From the cell containing the given text, extract its center point as [X, Y] coordinate. 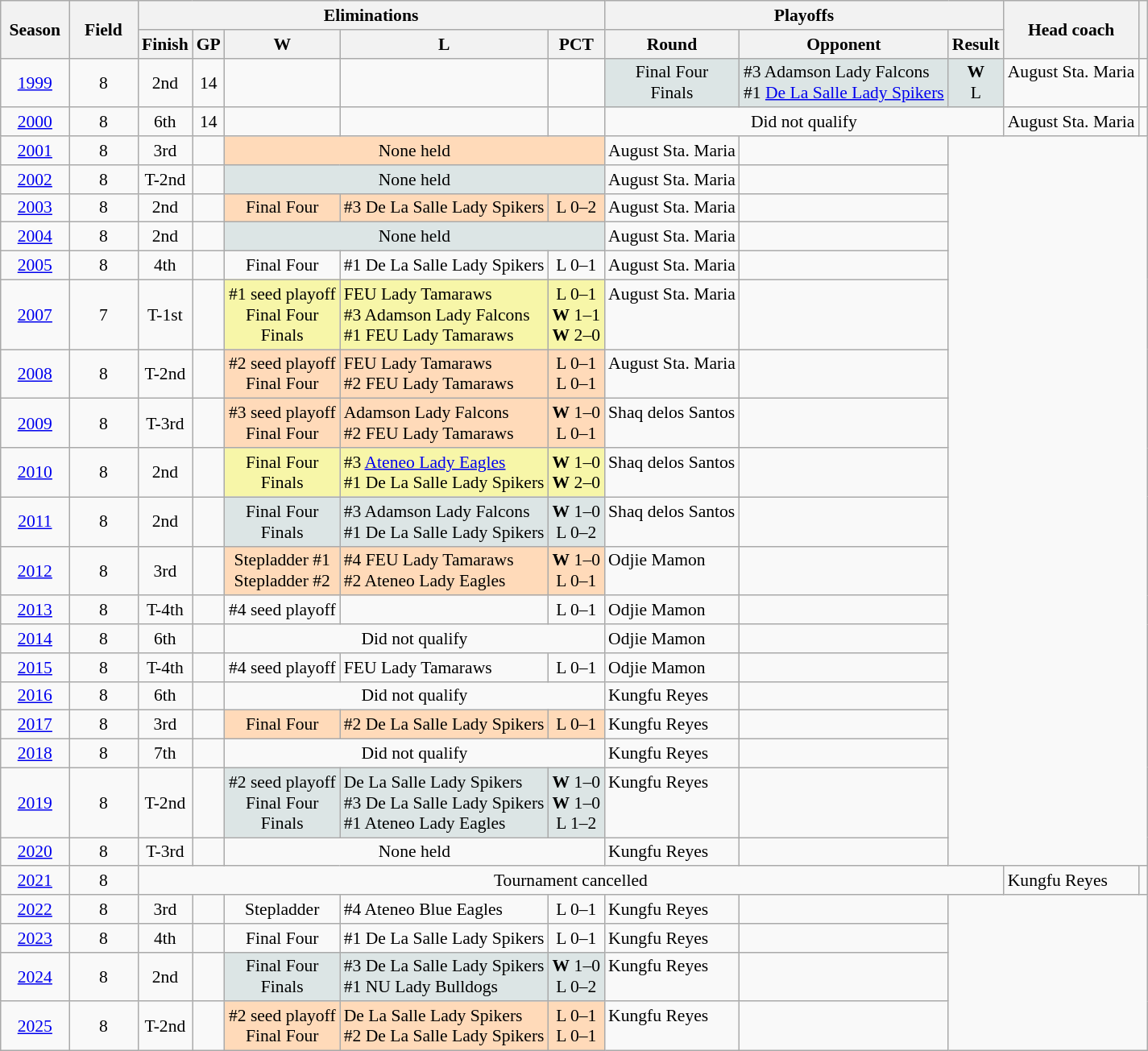
2009 [35, 424]
FEU Lady Tamaraws [445, 668]
#3 seed playoffFinal Four [282, 424]
2001 [35, 151]
Stepladder [282, 909]
WL [976, 82]
Round [672, 44]
#4 Ateneo Blue Eagles [445, 909]
2015 [35, 668]
W 1–0W 2–0 [577, 472]
2000 [35, 122]
1999 [35, 82]
2003 [35, 208]
2024 [35, 976]
GP [209, 44]
2025 [35, 1026]
2014 [35, 639]
2008 [35, 374]
T-1st [165, 314]
2020 [35, 852]
PCT [577, 44]
2018 [35, 754]
2012 [35, 570]
Result [976, 44]
FEU Lady Tamaraws#3 Adamson Lady Falcons#1 FEU Lady Tamaraws [445, 314]
2019 [35, 802]
W [282, 44]
Tournament cancelled [570, 881]
2004 [35, 237]
2010 [35, 472]
FEU Lady Tamaraws#2 FEU Lady Tamaraws [445, 374]
L 0–2 [577, 208]
Finish [165, 44]
7 [103, 314]
2007 [35, 314]
#2 De La Salle Lady Spikers [445, 725]
7th [165, 754]
#3 De La Salle Lady Spikers [445, 208]
Stepladder #1Stepladder #2 [282, 570]
Adamson Lady Falcons#2 FEU Lady Tamaraws [445, 424]
2002 [35, 180]
W 1–0W 1–0L 1–2 [577, 802]
2017 [35, 725]
2021 [35, 881]
2011 [35, 522]
Season [35, 29]
Field [103, 29]
L [445, 44]
#3 Ateneo Lady Eagles#1 De La Salle Lady Spikers [445, 472]
#4 FEU Lady Tamaraws#2 Ateneo Lady Eagles [445, 570]
2022 [35, 909]
De La Salle Lady Spikers#2 De La Salle Lady Spikers [445, 1026]
2016 [35, 696]
Opponent [844, 44]
2023 [35, 938]
L 0–1W 1–1W 2–0 [577, 314]
#2 seed playoffFinal FourFinals [282, 802]
#1 seed playoffFinal FourFinals [282, 314]
Playoffs [804, 15]
2005 [35, 266]
#3 De La Salle Lady Spikers#1 NU Lady Bulldogs [445, 976]
De La Salle Lady Spikers#3 De La Salle Lady Spikers#1 Ateneo Lady Eagles [445, 802]
Head coach [1071, 29]
Eliminations [371, 15]
2013 [35, 610]
